Extract the (x, y) coordinate from the center of the cell holding the provided text.  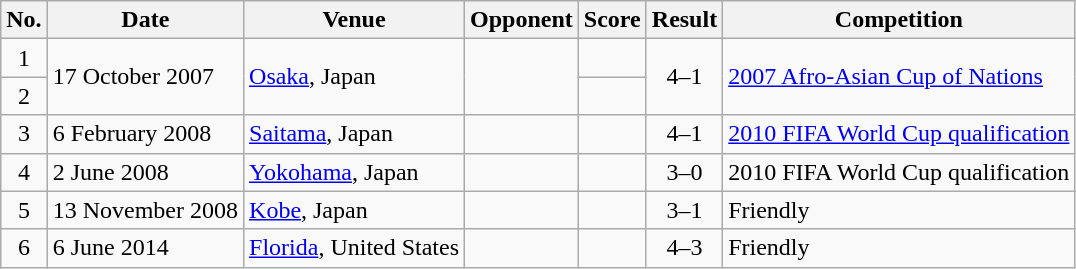
4 (24, 172)
5 (24, 210)
Kobe, Japan (354, 210)
2007 Afro-Asian Cup of Nations (899, 77)
Venue (354, 20)
Yokohama, Japan (354, 172)
3–1 (684, 210)
Saitama, Japan (354, 134)
Osaka, Japan (354, 77)
Opponent (522, 20)
4–3 (684, 248)
2 (24, 96)
Date (145, 20)
6 (24, 248)
6 June 2014 (145, 248)
13 November 2008 (145, 210)
No. (24, 20)
Competition (899, 20)
1 (24, 58)
6 February 2008 (145, 134)
3–0 (684, 172)
Result (684, 20)
17 October 2007 (145, 77)
Score (612, 20)
3 (24, 134)
Florida, United States (354, 248)
2 June 2008 (145, 172)
